Output the [X, Y] coordinate of the center of the cell containing the given text.  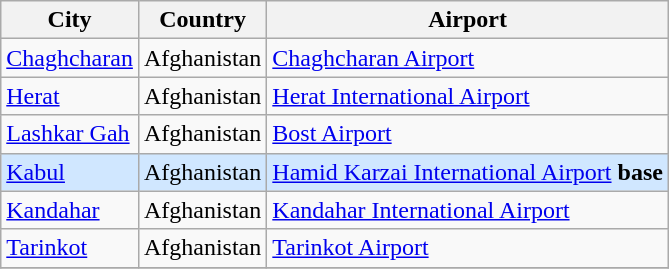
City [70, 20]
Herat [70, 96]
Chaghcharan Airport [468, 58]
Herat International Airport [468, 96]
Kandahar International Airport [468, 210]
Kabul [70, 172]
Airport [468, 20]
Tarinkot Airport [468, 248]
Chaghcharan [70, 58]
Bost Airport [468, 134]
Lashkar Gah [70, 134]
Kandahar [70, 210]
Country [202, 20]
Tarinkot [70, 248]
Hamid Karzai International Airport base [468, 172]
